Find where the given text appears and provide that cell's center as (X, Y) coordinate. 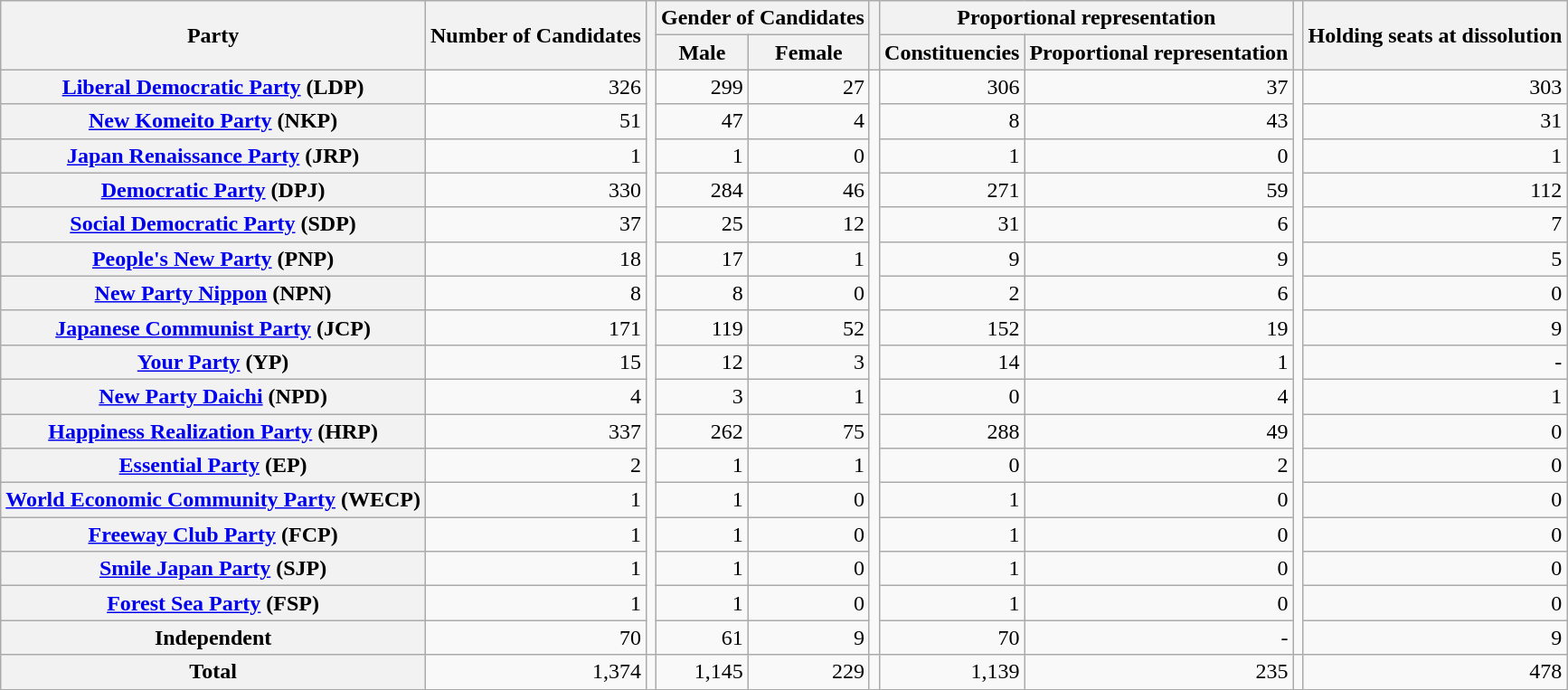
112 (1435, 190)
171 (535, 327)
Japan Renaissance Party (JRP) (213, 156)
18 (535, 259)
51 (535, 121)
19 (1159, 327)
326 (535, 87)
478 (1435, 672)
288 (952, 431)
27 (808, 87)
330 (535, 190)
61 (702, 638)
337 (535, 431)
Female (808, 52)
World Economic Community Party (WECP) (213, 500)
Happiness Realization Party (HRP) (213, 431)
52 (808, 327)
235 (1159, 672)
25 (702, 224)
Number of Candidates (535, 35)
Constituencies (952, 52)
Holding seats at dissolution (1435, 35)
1,145 (702, 672)
75 (808, 431)
Japanese Communist Party (JCP) (213, 327)
Gender of Candidates (762, 18)
299 (702, 87)
284 (702, 190)
New Party Daichi (NPD) (213, 396)
Liberal Democratic Party (LDP) (213, 87)
47 (702, 121)
Party (213, 35)
43 (1159, 121)
49 (1159, 431)
People's New Party (PNP) (213, 259)
7 (1435, 224)
306 (952, 87)
1,139 (952, 672)
303 (1435, 87)
262 (702, 431)
46 (808, 190)
229 (808, 672)
Smile Japan Party (SJP) (213, 569)
Independent (213, 638)
Essential Party (EP) (213, 466)
New Komeito Party (NKP) (213, 121)
59 (1159, 190)
152 (952, 327)
Social Democratic Party (SDP) (213, 224)
New Party Nippon (NPN) (213, 293)
Total (213, 672)
5 (1435, 259)
Forest Sea Party (FSP) (213, 603)
271 (952, 190)
1,374 (535, 672)
119 (702, 327)
Freeway Club Party (FCP) (213, 534)
14 (952, 362)
15 (535, 362)
Your Party (YP) (213, 362)
Male (702, 52)
17 (702, 259)
Democratic Party (DPJ) (213, 190)
